For the text-containing cell, return its midpoint in [x, y] coordinate format. 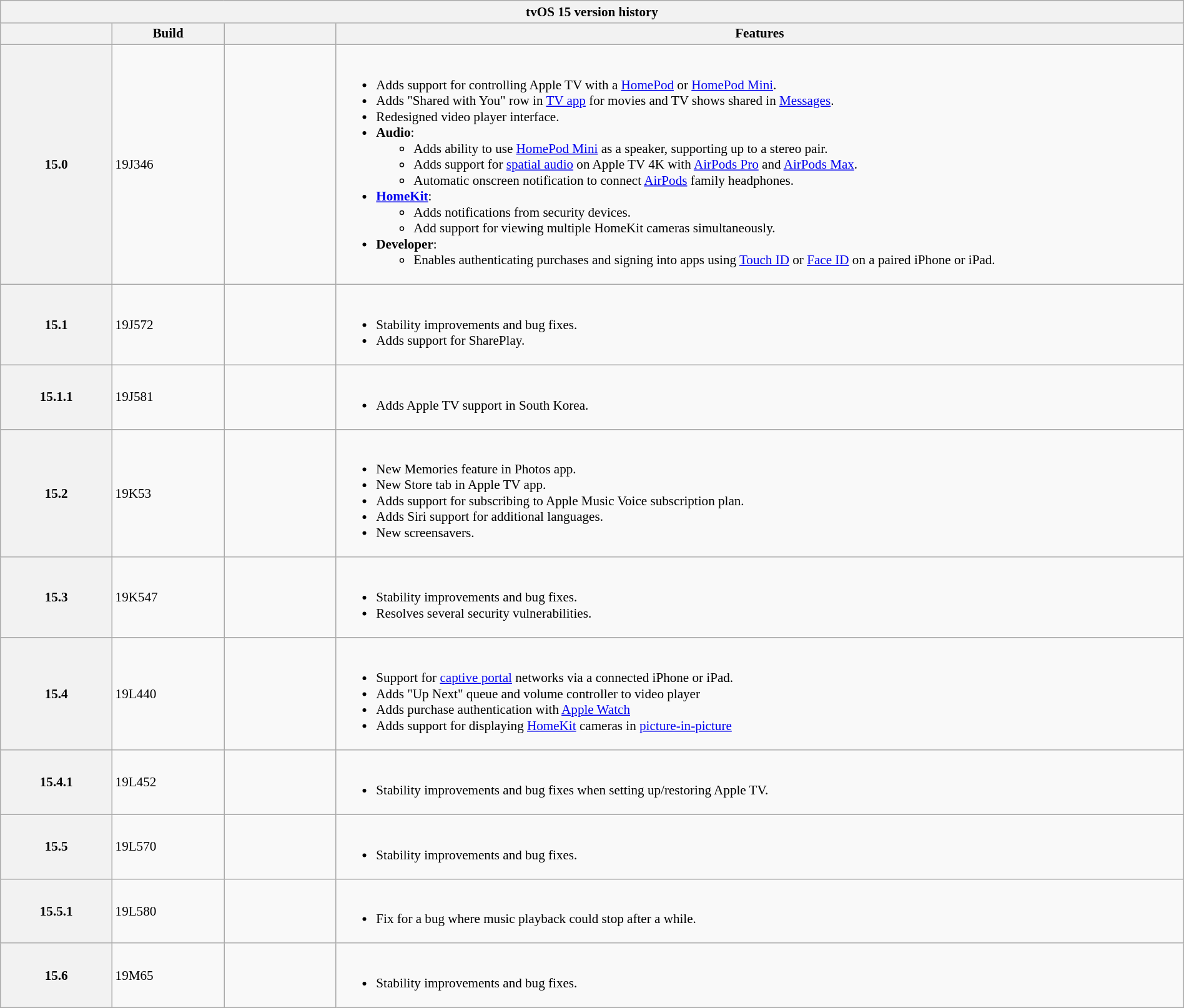
19L440 [169, 694]
19J581 [169, 397]
Fix for a bug where music playback could stop after a while. [759, 911]
Build [169, 34]
15.5.1 [56, 911]
15.5 [56, 847]
Adds Apple TV support in South Korea. [759, 397]
15.2 [56, 493]
15.4 [56, 694]
Stability improvements and bug fixes.Resolves several security vulnerabilities. [759, 597]
Stability improvements and bug fixes.Adds support for SharePlay. [759, 325]
19K547 [169, 597]
15.3 [56, 597]
19M65 [169, 976]
15.4.1 [56, 782]
15.1 [56, 325]
19J572 [169, 325]
15.6 [56, 976]
19L452 [169, 782]
15.1.1 [56, 397]
19K53 [169, 493]
19L580 [169, 911]
15.0 [56, 165]
Features [759, 34]
19J346 [169, 165]
tvOS 15 version history [592, 11]
Stability improvements and bug fixes when setting up/restoring Apple TV. [759, 782]
19L570 [169, 847]
